Identify which cell holds the provided text, then report its (X, Y) central coordinate. 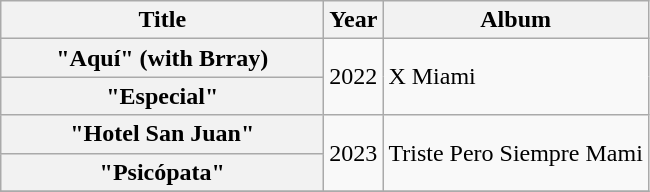
Triste Pero Siempre Mami (516, 153)
"Especial" (162, 96)
"Psicópata" (162, 172)
Year (354, 20)
Album (516, 20)
Title (162, 20)
X Miami (516, 77)
"Hotel San Juan" (162, 134)
"Aquí" (with Brray) (162, 58)
2022 (354, 77)
2023 (354, 153)
